Pinpoint the cell where the given text exists, returning its [x, y] midpoint coordinate. 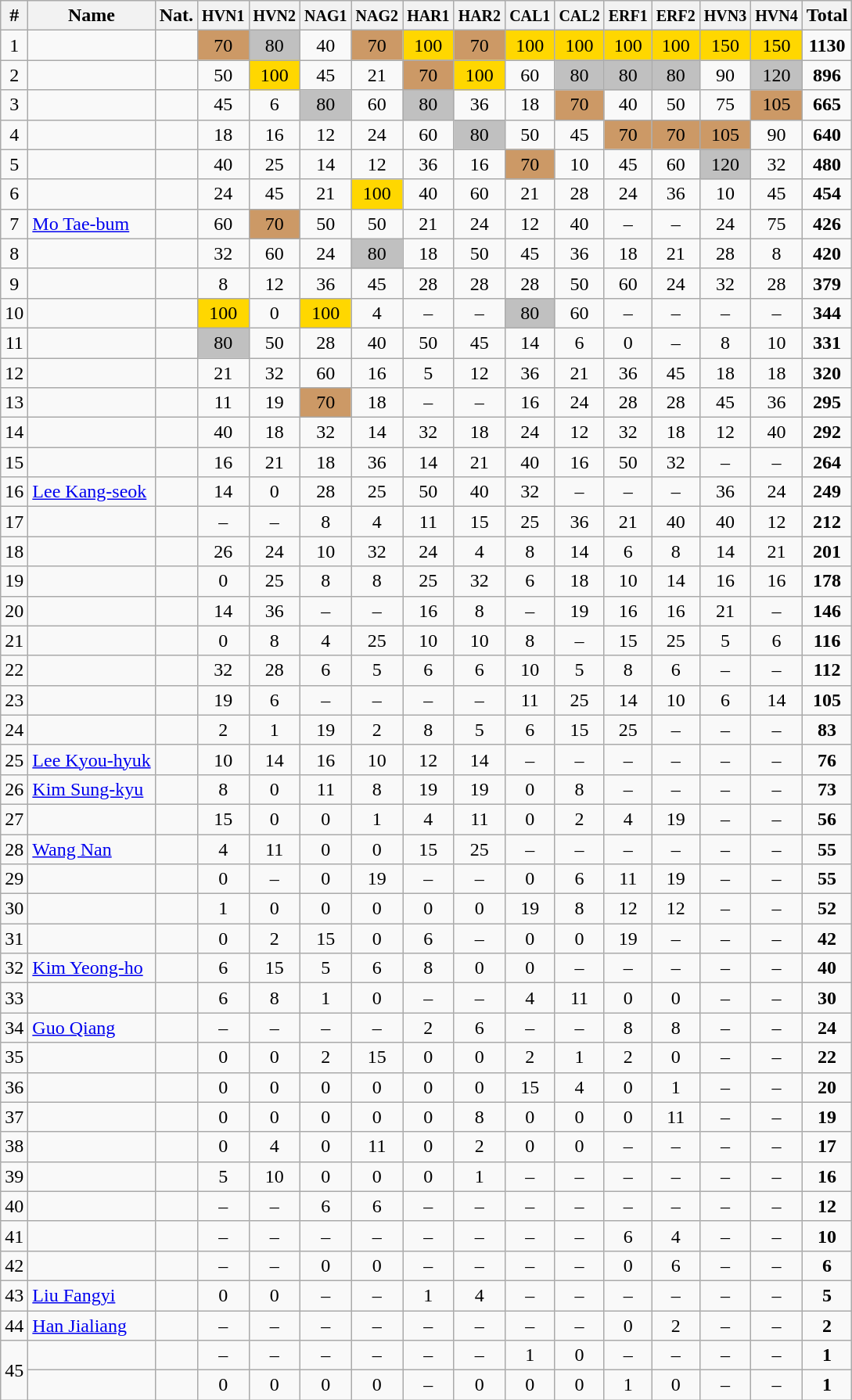
HAR2 [480, 16]
HVN3 [725, 16]
Total [827, 16]
426 [827, 224]
29 [14, 879]
ERF1 [627, 16]
178 [827, 581]
Wang Nan [92, 849]
39 [14, 1176]
249 [827, 492]
344 [827, 313]
35 [14, 1057]
13 [14, 403]
665 [827, 105]
HAR1 [429, 16]
NAG2 [377, 16]
33 [14, 998]
Nat. [176, 16]
640 [827, 135]
320 [827, 373]
Guo Qiang [92, 1028]
31 [14, 939]
212 [827, 522]
331 [827, 343]
292 [827, 433]
HVN1 [224, 16]
NAG1 [326, 16]
38 [14, 1147]
Mo Tae-bum [92, 224]
ERF2 [676, 16]
56 [827, 819]
41 [14, 1236]
37 [14, 1117]
76 [827, 759]
83 [827, 730]
3 [14, 105]
43 [14, 1295]
7 [14, 224]
112 [827, 670]
Liu Fangyi [92, 1295]
420 [827, 253]
CAL1 [530, 16]
264 [827, 462]
HVN4 [777, 16]
23 [14, 700]
27 [14, 819]
201 [827, 551]
146 [827, 611]
44 [14, 1326]
Lee Kang-seok [92, 492]
Kim Yeong-ho [92, 968]
896 [827, 75]
CAL2 [579, 16]
Han Jialiang [92, 1326]
Lee Kyou-hyuk [92, 759]
480 [827, 164]
HVN2 [275, 16]
295 [827, 403]
# [14, 16]
Kim Sung-kyu [92, 789]
454 [827, 194]
9 [14, 283]
73 [827, 789]
Name [92, 16]
1130 [827, 45]
34 [14, 1028]
52 [827, 909]
116 [827, 641]
379 [827, 283]
